Pinpoint the cell where the given text exists, returning its [X, Y] midpoint coordinate. 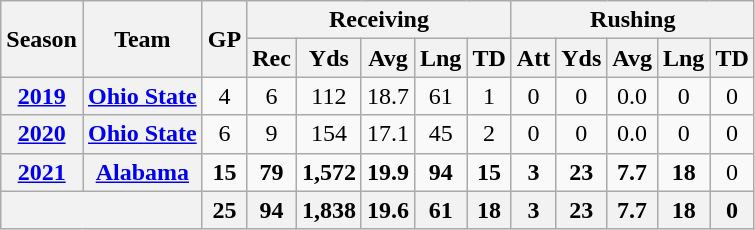
17.1 [388, 134]
2021 [42, 172]
Rec [272, 58]
1,572 [328, 172]
79 [272, 172]
Team [142, 39]
4 [224, 96]
Season [42, 39]
Rushing [632, 20]
18.7 [388, 96]
Att [533, 58]
Receiving [380, 20]
112 [328, 96]
19.6 [388, 210]
45 [440, 134]
2019 [42, 96]
9 [272, 134]
1 [489, 96]
19.9 [388, 172]
2 [489, 134]
1,838 [328, 210]
2020 [42, 134]
Alabama [142, 172]
25 [224, 210]
GP [224, 39]
154 [328, 134]
